Find where the given text appears and provide that cell's center as [x, y] coordinate. 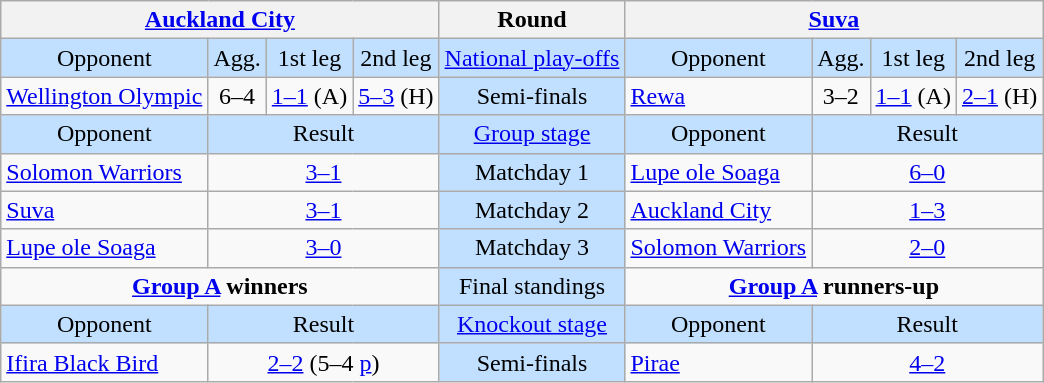
3–2 [841, 96]
2–0 [928, 248]
4–2 [928, 362]
6–0 [928, 172]
Group A winners [220, 286]
Round [532, 20]
Matchday 2 [532, 210]
Matchday 1 [532, 172]
1–3 [928, 210]
2–1 (H) [999, 96]
Group A runners-up [834, 286]
6–4 [237, 96]
National play-offs [532, 58]
Final standings [532, 286]
Matchday 3 [532, 248]
Pirae [718, 362]
Rewa [718, 96]
3–0 [324, 248]
Ifira Black Bird [104, 362]
Knockout stage [532, 324]
5–3 (H) [396, 96]
Wellington Olympic [104, 96]
2–2 (5–4 p) [324, 362]
Group stage [532, 134]
